Search for the cell housing the specified text and yield its (X, Y) center coordinate. 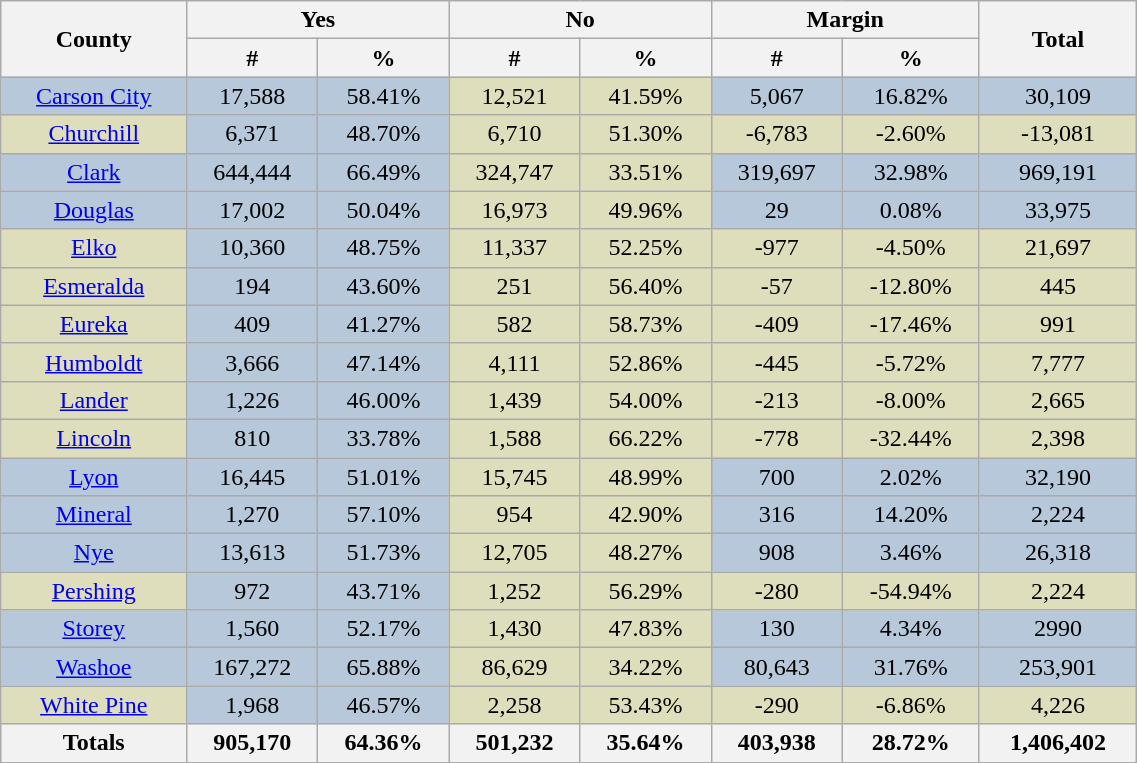
6,371 (252, 134)
29 (776, 210)
2,398 (1058, 438)
52.25% (646, 248)
43.71% (384, 591)
1,252 (514, 591)
-54.94% (910, 591)
Carson City (94, 96)
582 (514, 324)
-5.72% (910, 362)
16,973 (514, 210)
51.30% (646, 134)
-290 (776, 705)
501,232 (514, 743)
58.41% (384, 96)
Humboldt (94, 362)
No (580, 20)
16,445 (252, 477)
42.90% (646, 515)
2,258 (514, 705)
31.76% (910, 667)
-13,081 (1058, 134)
954 (514, 515)
5,067 (776, 96)
48.99% (646, 477)
Clark (94, 172)
53.43% (646, 705)
Margin (845, 20)
58.73% (646, 324)
700 (776, 477)
0.08% (910, 210)
26,318 (1058, 553)
Eureka (94, 324)
52.17% (384, 629)
1,430 (514, 629)
4,111 (514, 362)
80,643 (776, 667)
1,406,402 (1058, 743)
969,191 (1058, 172)
White Pine (94, 705)
1,270 (252, 515)
33,975 (1058, 210)
30,109 (1058, 96)
Churchill (94, 134)
66.22% (646, 438)
21,697 (1058, 248)
46.00% (384, 400)
445 (1058, 286)
12,705 (514, 553)
908 (776, 553)
409 (252, 324)
2990 (1058, 629)
51.73% (384, 553)
51.01% (384, 477)
43.60% (384, 286)
4,226 (1058, 705)
1,968 (252, 705)
11,337 (514, 248)
Pershing (94, 591)
-6.86% (910, 705)
33.51% (646, 172)
32.98% (910, 172)
41.59% (646, 96)
194 (252, 286)
1,226 (252, 400)
3.46% (910, 553)
50.04% (384, 210)
251 (514, 286)
324,747 (514, 172)
17,002 (252, 210)
-12.80% (910, 286)
167,272 (252, 667)
905,170 (252, 743)
65.88% (384, 667)
14.20% (910, 515)
17,588 (252, 96)
28.72% (910, 743)
316 (776, 515)
Storey (94, 629)
86,629 (514, 667)
403,938 (776, 743)
49.96% (646, 210)
47.83% (646, 629)
3,666 (252, 362)
12,521 (514, 96)
-977 (776, 248)
Washoe (94, 667)
-409 (776, 324)
4.34% (910, 629)
1,588 (514, 438)
253,901 (1058, 667)
Mineral (94, 515)
Lincoln (94, 438)
34.22% (646, 667)
48.27% (646, 553)
991 (1058, 324)
-4.50% (910, 248)
64.36% (384, 743)
Totals (94, 743)
-280 (776, 591)
County (94, 39)
41.27% (384, 324)
810 (252, 438)
1,439 (514, 400)
52.86% (646, 362)
-17.46% (910, 324)
6,710 (514, 134)
-2.60% (910, 134)
-32.44% (910, 438)
7,777 (1058, 362)
48.70% (384, 134)
Elko (94, 248)
-445 (776, 362)
Douglas (94, 210)
32,190 (1058, 477)
10,360 (252, 248)
-6,783 (776, 134)
35.64% (646, 743)
46.57% (384, 705)
-57 (776, 286)
47.14% (384, 362)
33.78% (384, 438)
2,665 (1058, 400)
2.02% (910, 477)
Esmeralda (94, 286)
48.75% (384, 248)
66.49% (384, 172)
1,560 (252, 629)
Lyon (94, 477)
54.00% (646, 400)
-213 (776, 400)
Total (1058, 39)
16.82% (910, 96)
-778 (776, 438)
15,745 (514, 477)
972 (252, 591)
57.10% (384, 515)
Lander (94, 400)
319,697 (776, 172)
644,444 (252, 172)
56.29% (646, 591)
130 (776, 629)
Yes (318, 20)
56.40% (646, 286)
Nye (94, 553)
-8.00% (910, 400)
13,613 (252, 553)
